Output the (X, Y) coordinate of the center of the cell containing the given text.  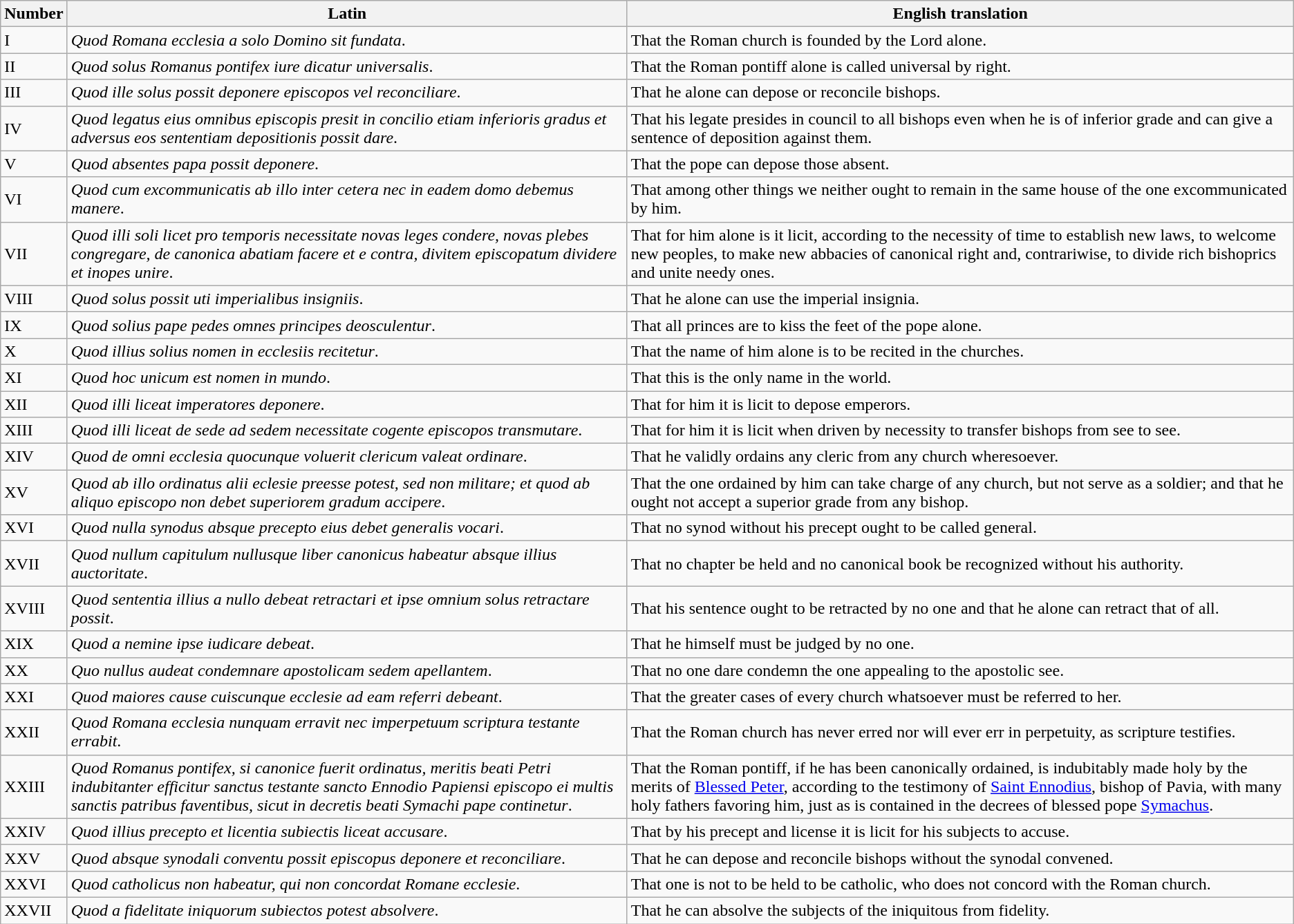
Quod a fidelitate iniquorum subiectos potest absolvere. (347, 910)
XXI (34, 697)
XVII (34, 564)
III (34, 93)
Quod ille solus possit deponere episcopos vel reconciliare. (347, 93)
Quod nullum capitulum nullusque liber canonicus habeatur absque illius auctoritate. (347, 564)
XX (34, 670)
That no synod without his precept ought to be called general. (960, 528)
That the greater cases of every church whatsoever must be referred to her. (960, 697)
That no chapter be held and no canonical book be recognized without his authority. (960, 564)
That he can absolve the subjects of the iniquitous from fidelity. (960, 910)
Quod absentes papa possit deponere. (347, 164)
XII (34, 404)
That his legate presides in council to all bishops even when he is of inferior grade and can give a sentence of deposition against them. (960, 129)
Quod ab illo ordinatus alii eclesie preesse potest, sed non militare; et quod ab aliquo episcopo non debet superiorem gradum accipere. (347, 492)
That for him it is licit to depose emperors. (960, 404)
VIII (34, 299)
Quod solus possit uti imperialibus insigniis. (347, 299)
XXVII (34, 910)
Quod maiores cause cuiscunque ecclesie ad eam referri debeant. (347, 697)
That he himself must be judged by no one. (960, 644)
VI (34, 199)
That among other things we neither ought to remain in the same house of the one excommunicated by him. (960, 199)
That no one dare condemn the one appealing to the apostolic see. (960, 670)
V (34, 164)
VII (34, 254)
Quod solius pape pedes omnes principes deosculentur. (347, 325)
That the Roman church has never erred nor will ever err in perpetuity, as scripture testifies. (960, 733)
Quod hoc unicum est nomen in mundo. (347, 377)
XXIV (34, 831)
IV (34, 129)
Quod Romana ecclesia nunquam erravit nec imperpetuum scriptura testante errabit. (347, 733)
IX (34, 325)
That all princes are to kiss the feet of the pope alone. (960, 325)
That he can depose and reconcile bishops without the synodal convened. (960, 858)
XXVI (34, 884)
Number (34, 14)
XIII (34, 431)
Latin (347, 14)
XIV (34, 457)
That by his precept and license it is licit for his subjects to accuse. (960, 831)
XXII (34, 733)
That he alone can use the imperial insignia. (960, 299)
English translation (960, 14)
Quod illi liceat de sede ad sedem necessitate cogente episcopos transmutare. (347, 431)
Quod sententia illius a nullo debeat retractari et ipse omnium solus retractare possit. (347, 608)
Quod catholicus non habeatur, qui non concordat Romane ecclesie. (347, 884)
XIX (34, 644)
That the name of him alone is to be recited in the churches. (960, 351)
I (34, 40)
Quo nullus audeat condemnare apostolicam sedem apellantem. (347, 670)
X (34, 351)
Quod legatus eius omnibus episcopis presit in concilio etiam inferioris gradus et adversus eos sententiam depositionis possit dare. (347, 129)
Quod a nemine ipse iudicare debeat. (347, 644)
Quod cum excommunicatis ab illo inter cetera nec in eadem domo debemus manere. (347, 199)
XI (34, 377)
That one is not to be held to be catholic, who does not concord with the Roman church. (960, 884)
That the pope can depose those absent. (960, 164)
Quod absque synodali conventu possit episcopus deponere et reconciliare. (347, 858)
Quod Romana ecclesia a solo Domino sit fundata. (347, 40)
II (34, 66)
Quod illius precepto et licentia subiectis liceat accusare. (347, 831)
That he validly ordains any cleric from any church wheresoever. (960, 457)
That the Roman church is founded by the Lord alone. (960, 40)
That his sentence ought to be retracted by no one and that he alone can retract that of all. (960, 608)
Quod nulla synodus absque precepto eius debet generalis vocari. (347, 528)
XXV (34, 858)
XXIII (34, 786)
Quod illi liceat imperatores deponere. (347, 404)
XVI (34, 528)
That for him it is licit when driven by necessity to transfer bishops from see to see. (960, 431)
XVIII (34, 608)
That he alone can depose or reconcile bishops. (960, 93)
Quod illius solius nomen in ecclesiis recitetur. (347, 351)
That this is the only name in the world. (960, 377)
That the Roman pontiff alone is called universal by right. (960, 66)
XV (34, 492)
Quod solus Romanus pontifex iure dicatur universalis. (347, 66)
Quod de omni ecclesia quocunque voluerit clericum valeat ordinare. (347, 457)
